Return the [X, Y] coordinate for the center point of the cell that contains the specified text.  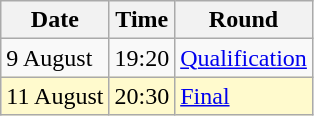
Date [55, 20]
11 August [55, 96]
Final [244, 96]
Round [244, 20]
9 August [55, 58]
Time [142, 20]
19:20 [142, 58]
Qualification [244, 58]
20:30 [142, 96]
